Identify which cell holds the provided text, then report its (X, Y) central coordinate. 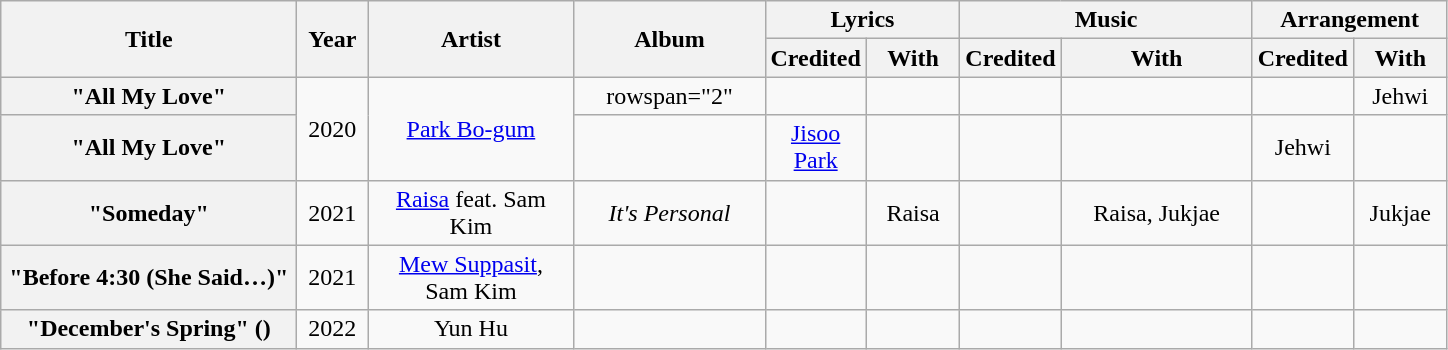
Jukjae (1400, 212)
Arrangement (1350, 20)
Raisa, Jukjae (1156, 212)
Jisoo Park (816, 148)
Lyrics (862, 20)
rowspan="2" (670, 96)
It's Personal (670, 212)
Mew Suppasit, Sam Kim (471, 278)
Album (670, 39)
"December's Spring" () (149, 329)
2022 (332, 329)
2020 (332, 128)
Raisa (913, 212)
"Before 4:30 (She Said…)" (149, 278)
Artist (471, 39)
Yun Hu (471, 329)
"Someday" (149, 212)
Music (1106, 20)
Title (149, 39)
Year (332, 39)
Park Bo-gum (471, 128)
Raisa feat. Sam Kim (471, 212)
